Extract the [x, y] coordinate from the center of the cell holding the provided text.  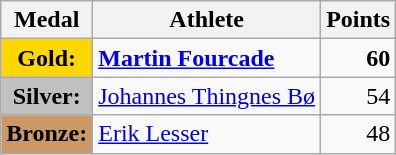
Martin Fourcade [207, 58]
48 [358, 134]
60 [358, 58]
Medal [47, 20]
Points [358, 20]
Erik Lesser [207, 134]
Silver: [47, 96]
Bronze: [47, 134]
54 [358, 96]
Gold: [47, 58]
Athlete [207, 20]
Johannes Thingnes Bø [207, 96]
